Pinpoint the cell where the given text exists, returning its (X, Y) midpoint coordinate. 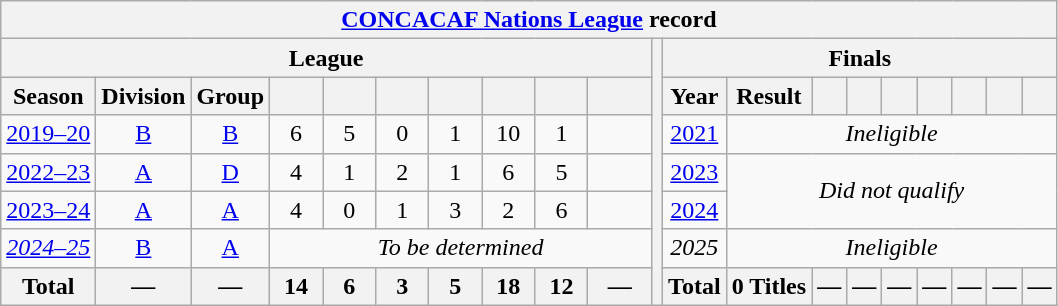
Season (48, 96)
18 (508, 286)
League (326, 58)
To be determined (461, 248)
Result (769, 96)
0 Titles (769, 286)
Year (695, 96)
Did not qualify (892, 191)
2024 (695, 210)
12 (562, 286)
2023 (695, 172)
2025 (695, 248)
2021 (695, 134)
Group (230, 96)
Division (144, 96)
D (230, 172)
2022–23 (48, 172)
CONCACAF Nations League record (529, 20)
Finals (860, 58)
10 (508, 134)
2024–25 (48, 248)
2023–24 (48, 210)
2019–20 (48, 134)
14 (296, 286)
